From the cell containing the given text, extract its center point as [x, y] coordinate. 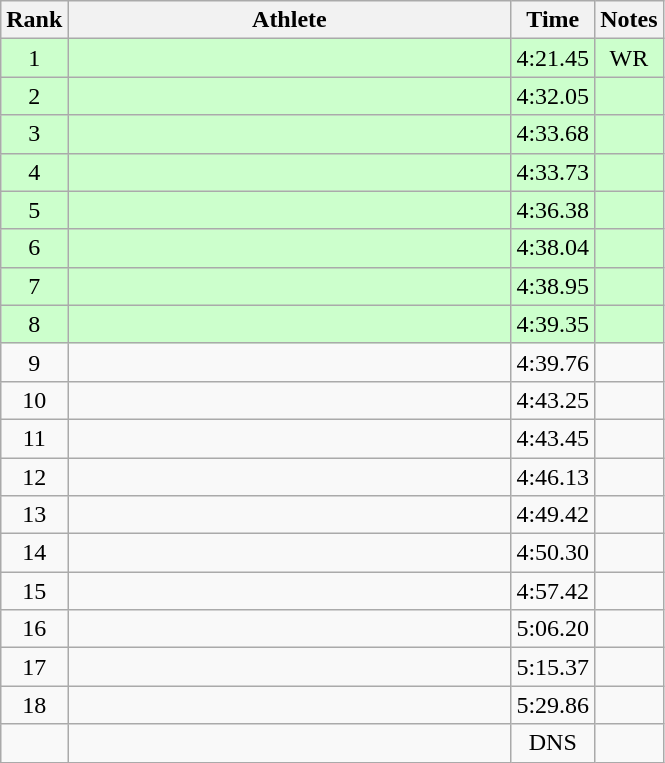
4:33.68 [553, 134]
18 [34, 705]
7 [34, 286]
4:21.45 [553, 58]
8 [34, 324]
5:29.86 [553, 705]
13 [34, 515]
4:39.35 [553, 324]
Athlete [290, 20]
16 [34, 629]
Rank [34, 20]
2 [34, 96]
4:39.76 [553, 362]
5 [34, 210]
Time [553, 20]
4 [34, 172]
3 [34, 134]
5:06.20 [553, 629]
14 [34, 553]
4:33.73 [553, 172]
WR [629, 58]
5:15.37 [553, 667]
4:43.25 [553, 400]
15 [34, 591]
4:57.42 [553, 591]
4:43.45 [553, 438]
1 [34, 58]
4:46.13 [553, 477]
10 [34, 400]
4:49.42 [553, 515]
11 [34, 438]
12 [34, 477]
4:50.30 [553, 553]
17 [34, 667]
4:38.04 [553, 248]
6 [34, 248]
4:36.38 [553, 210]
4:38.95 [553, 286]
DNS [553, 743]
4:32.05 [553, 96]
Notes [629, 20]
9 [34, 362]
